Extract the (x, y) coordinate from the center of the cell holding the provided text.  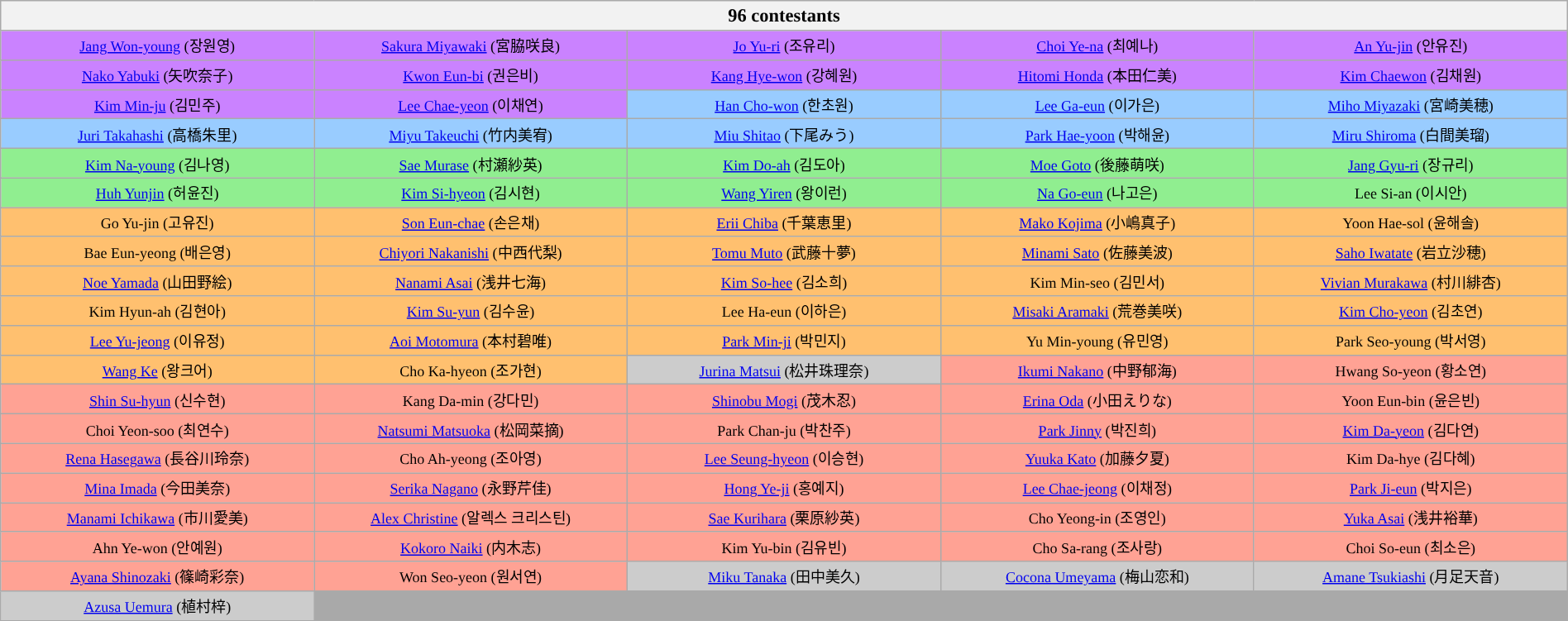
Kim Hyun-ah (김현아) (157, 311)
Jo Yu-ri (조유리) (784, 45)
Choi So-eun (최소은) (1411, 547)
Yu Min-young (유민영) (1097, 340)
Ayana Shinozaki (篠崎彩奈) (157, 576)
Wang Yiren (왕이런) (784, 193)
Ahn Ye-won (안예원) (157, 547)
Yoon Eun-bin (윤은빈) (1411, 399)
Yuuka Kato (加藤夕夏) (1097, 458)
Minami Sato (佐藤美波) (1097, 251)
Kim Chaewon (김채원) (1411, 74)
Kim Do-ah (김도아) (784, 163)
Yuka Asai (浅井裕華) (1411, 518)
Lee Ha-eun (이하은) (784, 311)
Bae Eun-yeong (배은영) (157, 251)
Jurina Matsui (松井珠理奈) (784, 370)
Park Hae-yoon (박해윤) (1097, 134)
Serika Nagano (永野芹佳) (471, 488)
Kim Da-yeon (김다연) (1411, 428)
Son Eun-chae (손은채) (471, 222)
Wang Ke (왕크어) (157, 370)
Lee Si-an (이시안) (1411, 193)
Choi Yeon-soo (최연수) (157, 428)
Sakura Miyawaki (宮脇咲良) (471, 45)
Jang Won-young (장원영) (157, 45)
Alex Christine (알렉스 크리스틴) (471, 518)
Won Seo-yeon (원서연) (471, 576)
Vivian Murakawa (村川緋杏) (1411, 281)
Mina Imada (今田美奈) (157, 488)
Natsumi Matsuoka (松岡菜摘) (471, 428)
Shinobu Mogi (茂木忍) (784, 399)
Saho Iwatate (岩立沙穂) (1411, 251)
Jang Gyu-ri (장규리) (1411, 163)
Manami Ichikawa (市川愛美) (157, 518)
Lee Ga-eun (이가은) (1097, 104)
Miyu Takeuchi (竹内美宥) (471, 134)
Lee Chae-jeong (이채정) (1097, 488)
Lee Chae-yeon (이채연) (471, 104)
Erii Chiba (千葉恵里) (784, 222)
Park Jinny (박진희) (1097, 428)
Hong Ye-ji (홍예지) (784, 488)
Choi Ye-na (최예나) (1097, 45)
Kang Da-min (강다민) (471, 399)
Erina Oda (小田えりな) (1097, 399)
96 contestants (784, 16)
Noe Yamada (山田野絵) (157, 281)
Miu Shitao (下尾みう) (784, 134)
Hwang So-yeon (황소연) (1411, 370)
Sae Murase (村瀬紗英) (471, 163)
Miku Tanaka (田中美久) (784, 576)
Kim So-hee (김소희) (784, 281)
Kim Min-ju (김민주) (157, 104)
Tomu Muto (武藤十夢) (784, 251)
Kokoro Naiki (内木志) (471, 547)
Kang Hye-won (강혜원) (784, 74)
Nako Yabuki (矢吹奈子) (157, 74)
Huh Yunjin (허윤진) (157, 193)
Ikumi Nakano (中野郁海) (1097, 370)
Cho Sa-rang (조사랑) (1097, 547)
Han Cho-won (한초원) (784, 104)
Park Chan-ju (박찬주) (784, 428)
Park Seo-young (박서영) (1411, 340)
Na Go-eun (나고은) (1097, 193)
Rena Hasegawa (長谷川玲奈) (157, 458)
Cho Ka-hyeon (조가현) (471, 370)
Kwon Eun-bi (권은비) (471, 74)
Shin Su-hyun (신수현) (157, 399)
Cocona Umeyama (梅山恋和) (1097, 576)
Amane Tsukiashi (月足天音) (1411, 576)
Park Min-ji (박민지) (784, 340)
Chiyori Nakanishi (中西代梨) (471, 251)
Misaki Aramaki (荒巻美咲) (1097, 311)
Cho Yeong-in (조영인) (1097, 518)
Park Ji-eun (박지은) (1411, 488)
Sae Kurihara (栗原紗英) (784, 518)
Lee Seung-hyeon (이승현) (784, 458)
Kim Yu-bin (김유빈) (784, 547)
Kim Cho-yeon (김초연) (1411, 311)
Kim Su-yun (김수윤) (471, 311)
Miho Miyazaki (宮崎美穂) (1411, 104)
Kim Min-seo (김민서) (1097, 281)
Azusa Uemura (植村梓) (157, 606)
Yoon Hae-sol (윤해솔) (1411, 222)
Moe Goto (後藤萌咲) (1097, 163)
Kim Na-young (김나영) (157, 163)
An Yu-jin (안유진) (1411, 45)
Kim Da-hye (김다혜) (1411, 458)
Nanami Asai (浅井七海) (471, 281)
Lee Yu-jeong (이유정) (157, 340)
Cho Ah-yeong (조아영) (471, 458)
Mako Kojima (小嶋真子) (1097, 222)
Miru Shiroma (白間美瑠) (1411, 134)
Go Yu-jin (고유진) (157, 222)
Aoi Motomura (本村碧唯) (471, 340)
Juri Takahashi (高橋朱里) (157, 134)
Hitomi Honda (本田仁美) (1097, 74)
Kim Si-hyeon (김시현) (471, 193)
